Pinpoint the cell where the given text exists, returning its [X, Y] midpoint coordinate. 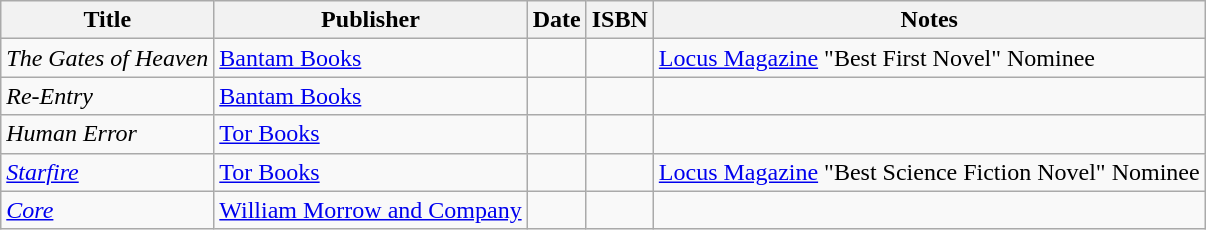
Title [108, 20]
Human Error [108, 134]
Locus Magazine "Best First Novel" Nominee [929, 58]
The Gates of Heaven [108, 58]
Core [108, 210]
Starfire [108, 172]
William Morrow and Company [370, 210]
Date [556, 20]
Notes [929, 20]
ISBN [620, 20]
Publisher [370, 20]
Re-Entry [108, 96]
Locus Magazine "Best Science Fiction Novel" Nominee [929, 172]
